Pinpoint the cell where the given text exists, returning its (x, y) midpoint coordinate. 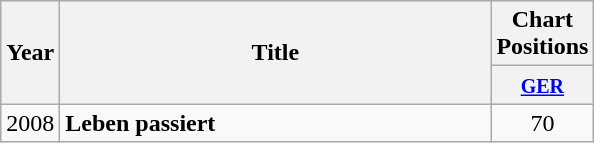
GER (542, 85)
2008 (30, 123)
Year (30, 52)
Leben passiert (276, 123)
Chart Positions (542, 34)
70 (542, 123)
Title (276, 52)
